Capture the cell that displays the provided text and extract its [X, Y] central coordinate. 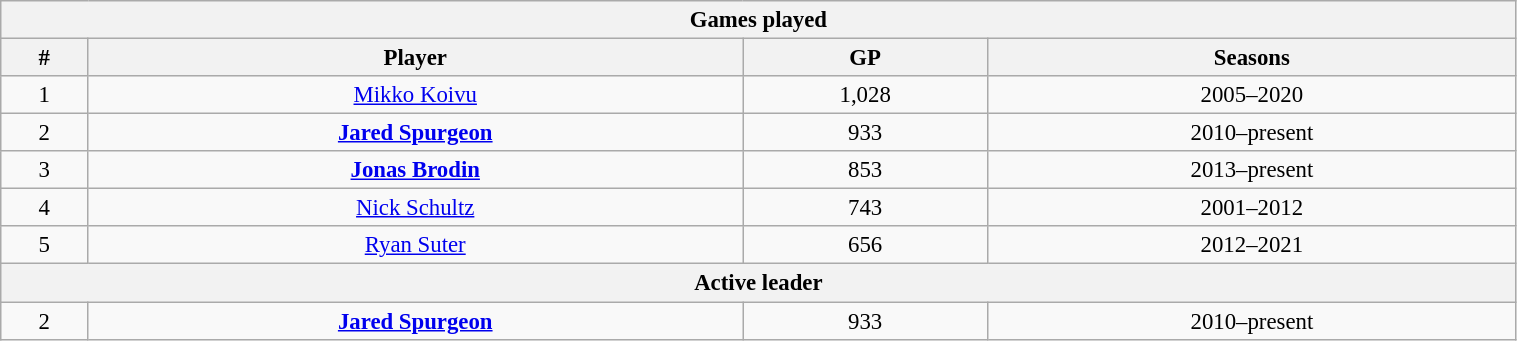
Ryan Suter [416, 245]
Player [416, 58]
Nick Schultz [416, 208]
4 [44, 208]
Active leader [758, 283]
2005–2020 [1252, 95]
Seasons [1252, 58]
2013–present [1252, 170]
Mikko Koivu [416, 95]
1 [44, 95]
Jonas Brodin [416, 170]
853 [866, 170]
GP [866, 58]
1,028 [866, 95]
656 [866, 245]
5 [44, 245]
743 [866, 208]
Games played [758, 20]
2001–2012 [1252, 208]
3 [44, 170]
# [44, 58]
2012–2021 [1252, 245]
